Detect which cell encompasses the target text, then output its [X, Y] center coordinate. 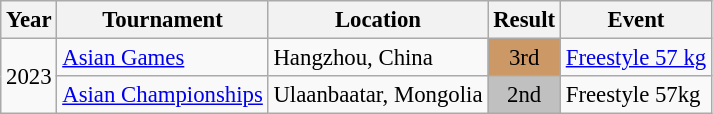
2nd [524, 95]
2023 [29, 76]
3rd [524, 58]
Freestyle 57 kg [636, 58]
Year [29, 20]
Location [378, 20]
Asian Games [162, 58]
Result [524, 20]
Tournament [162, 20]
Asian Championships [162, 95]
Event [636, 20]
Hangzhou, China [378, 58]
Ulaanbaatar, Mongolia [378, 95]
Freestyle 57kg [636, 95]
